For the text-containing cell, return its midpoint in [X, Y] coordinate format. 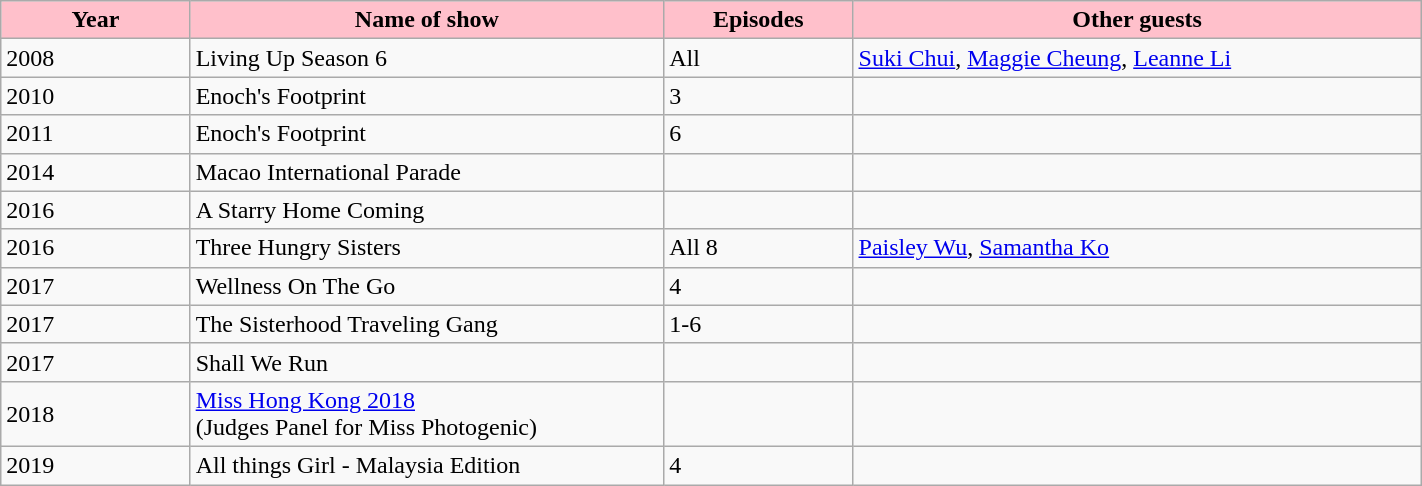
2010 [96, 96]
3 [758, 96]
Three Hungry Sisters [427, 248]
Wellness On The Go [427, 286]
Year [96, 20]
A Starry Home Coming [427, 210]
Other guests [1137, 20]
Living Up Season 6 [427, 58]
Miss Hong Kong 2018 (Judges Panel for Miss Photogenic) [427, 414]
Name of show [427, 20]
All [758, 58]
All 8 [758, 248]
Episodes [758, 20]
2011 [96, 134]
Paisley Wu, Samantha Ko [1137, 248]
2014 [96, 172]
All things Girl - Malaysia Edition [427, 465]
Suki Chui, Maggie Cheung, Leanne Li [1137, 58]
Shall We Run [427, 362]
2019 [96, 465]
2008 [96, 58]
Macao International Parade [427, 172]
The Sisterhood Traveling Gang [427, 324]
1-6 [758, 324]
2018 [96, 414]
6 [758, 134]
